Capture the cell that displays the provided text and extract its [x, y] central coordinate. 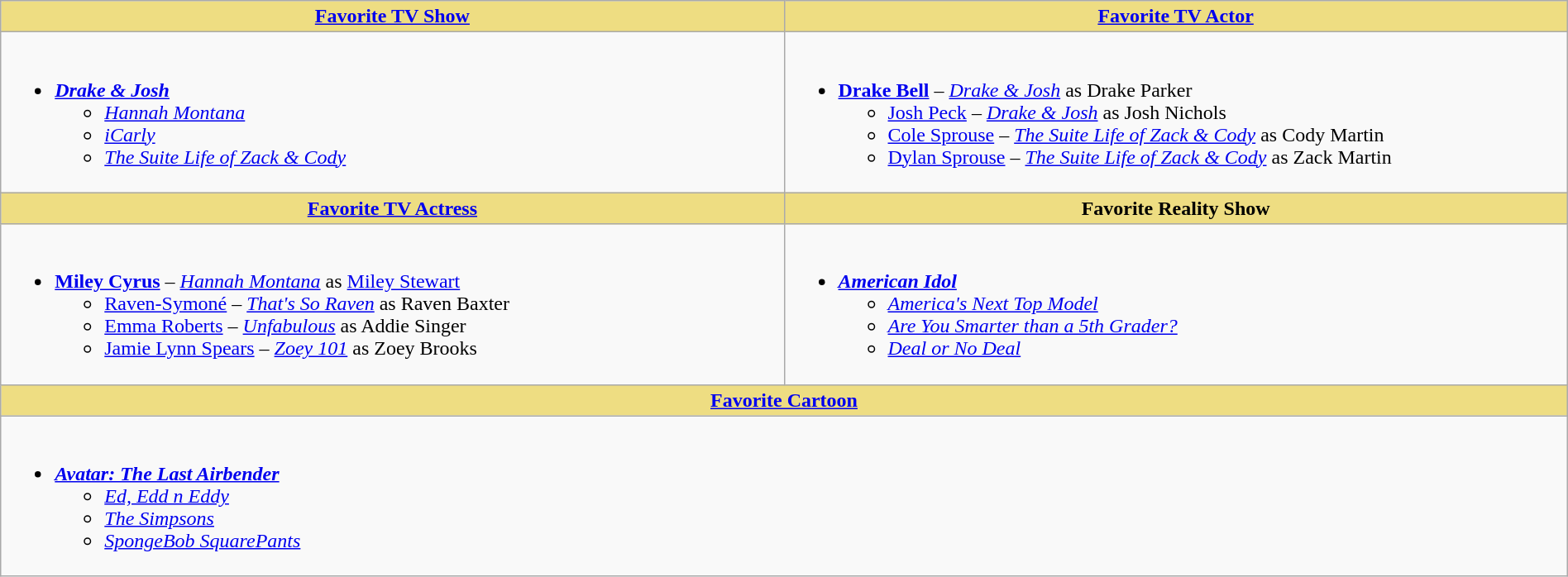
Favorite TV Actress [392, 208]
American IdolAmerica's Next Top ModelAre You Smarter than a 5th Grader?Deal or No Deal [1176, 304]
Favorite TV Show [392, 17]
Favorite TV Actor [1176, 17]
Favorite Cartoon [784, 400]
Favorite Reality Show [1176, 208]
Avatar: The Last AirbenderEd, Edd n EddyThe SimpsonsSpongeBob SquarePants [784, 496]
Drake & JoshHannah MontanaiCarlyThe Suite Life of Zack & Cody [392, 112]
